Locate the cell with the specified text and output its (X, Y) center coordinate. 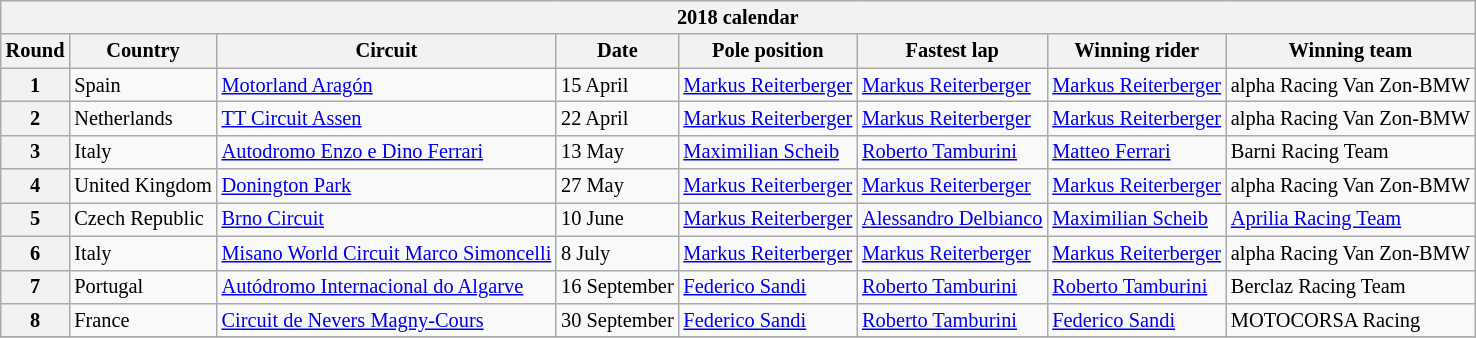
2018 calendar (738, 17)
Autodromo Enzo e Dino Ferrari (387, 152)
8 (36, 320)
United Kingdom (142, 186)
France (142, 320)
Alessandro Delbianco (952, 219)
Circuit (387, 51)
16 September (617, 287)
MOTOCORSA Racing (1350, 320)
Round (36, 51)
3 (36, 152)
1 (36, 85)
Netherlands (142, 118)
Autódromo Internacional do Algarve (387, 287)
7 (36, 287)
6 (36, 253)
Aprilia Racing Team (1350, 219)
8 July (617, 253)
Donington Park (387, 186)
Misano World Circuit Marco Simoncelli (387, 253)
4 (36, 186)
13 May (617, 152)
10 June (617, 219)
15 April (617, 85)
Pole position (768, 51)
2 (36, 118)
Winning team (1350, 51)
Portugal (142, 287)
Fastest lap (952, 51)
Spain (142, 85)
Brno Circuit (387, 219)
Czech Republic (142, 219)
Winning rider (1136, 51)
27 May (617, 186)
Country (142, 51)
TT Circuit Assen (387, 118)
Barni Racing Team (1350, 152)
Date (617, 51)
Berclaz Racing Team (1350, 287)
Circuit de Nevers Magny-Cours (387, 320)
5 (36, 219)
30 September (617, 320)
Motorland Aragón (387, 85)
Matteo Ferrari (1136, 152)
22 April (617, 118)
